Search for the cell housing the specified text and yield its (x, y) center coordinate. 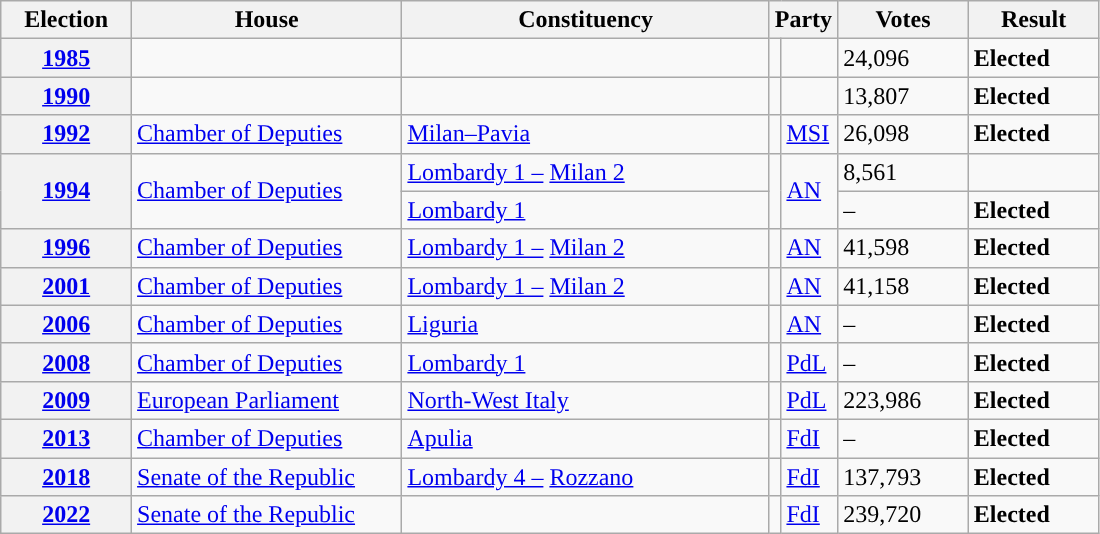
Election (66, 20)
North-West Italy (586, 400)
1994 (66, 191)
223,986 (904, 400)
41,598 (904, 248)
1996 (66, 248)
Result (1034, 20)
8,561 (904, 172)
26,098 (904, 134)
Lombardy 4 – Rozzano (586, 477)
2009 (66, 400)
2008 (66, 362)
2013 (66, 438)
24,096 (904, 58)
41,158 (904, 286)
Votes (904, 20)
239,720 (904, 515)
Apulia (586, 438)
2022 (66, 515)
137,793 (904, 477)
2018 (66, 477)
Constituency (586, 20)
Milan–Pavia (586, 134)
MSI (810, 134)
European Parliament (267, 400)
1992 (66, 134)
1990 (66, 96)
Liguria (586, 324)
1985 (66, 58)
2006 (66, 324)
2001 (66, 286)
13,807 (904, 96)
House (267, 20)
Party (803, 20)
